Locate the cell with the specified text and output its (X, Y) center coordinate. 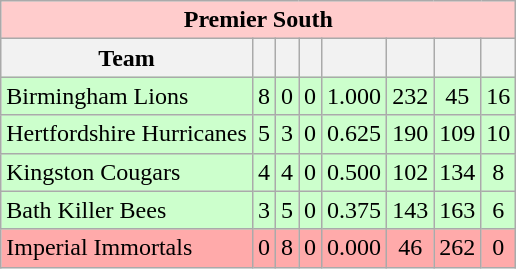
232 (410, 96)
190 (410, 134)
Birmingham Lions (127, 96)
102 (410, 172)
Bath Killer Bees (127, 210)
0.625 (354, 134)
45 (458, 96)
0.375 (354, 210)
109 (458, 134)
Kingston Cougars (127, 172)
Premier South (258, 20)
Hertfordshire Hurricanes (127, 134)
6 (498, 210)
163 (458, 210)
0.500 (354, 172)
1.000 (354, 96)
Imperial Immortals (127, 248)
262 (458, 248)
10 (498, 134)
16 (498, 96)
143 (410, 210)
0.000 (354, 248)
134 (458, 172)
46 (410, 248)
Team (127, 58)
